Return [X, Y] of the center of cell containing provided text 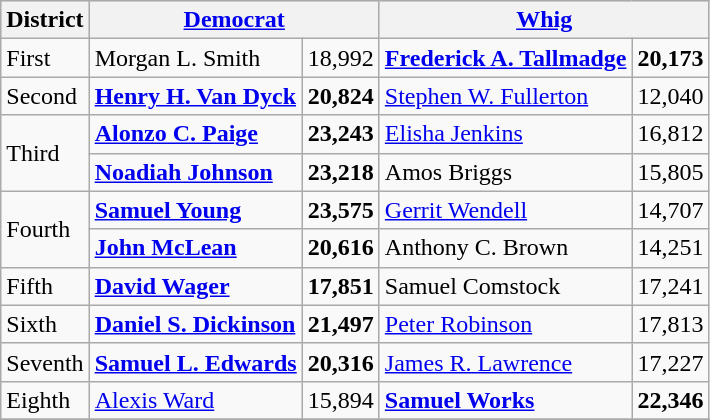
17,227 [670, 362]
First [45, 58]
15,805 [670, 172]
Stephen W. Fullerton [506, 96]
Alonzo C. Paige [196, 134]
James R. Lawrence [506, 362]
Frederick A. Tallmadge [506, 58]
20,316 [340, 362]
23,575 [340, 210]
Anthony C. Brown [506, 248]
Peter Robinson [506, 324]
22,346 [670, 400]
District [45, 20]
14,251 [670, 248]
20,824 [340, 96]
Third [45, 153]
Second [45, 96]
Elisha Jenkins [506, 134]
15,894 [340, 400]
20,173 [670, 58]
12,040 [670, 96]
Daniel S. Dickinson [196, 324]
23,243 [340, 134]
Fourth [45, 229]
Samuel Works [506, 400]
Amos Briggs [506, 172]
20,616 [340, 248]
Henry H. Van Dyck [196, 96]
Sixth [45, 324]
Democrat [234, 20]
John McLean [196, 248]
21,497 [340, 324]
14,707 [670, 210]
Samuel Young [196, 210]
18,992 [340, 58]
Whig [544, 20]
Samuel L. Edwards [196, 362]
Gerrit Wendell [506, 210]
Eighth [45, 400]
17,851 [340, 286]
17,813 [670, 324]
Samuel Comstock [506, 286]
Morgan L. Smith [196, 58]
Noadiah Johnson [196, 172]
David Wager [196, 286]
17,241 [670, 286]
Seventh [45, 362]
16,812 [670, 134]
Alexis Ward [196, 400]
23,218 [340, 172]
Fifth [45, 286]
